Provide the [X, Y] coordinate of the cell's center where the given text is located.  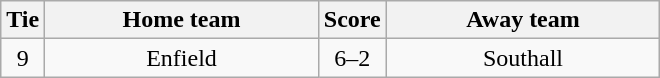
Southall [523, 58]
Tie [23, 20]
Home team [182, 20]
Away team [523, 20]
6–2 [352, 58]
Enfield [182, 58]
Score [352, 20]
9 [23, 58]
